Search for the cell housing the specified text and yield its (x, y) center coordinate. 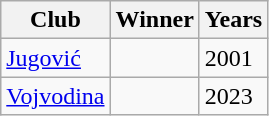
Club (56, 20)
Jugović (56, 58)
Years (233, 20)
2001 (233, 58)
2023 (233, 96)
Vojvodina (56, 96)
Winner (154, 20)
